Output the [x, y] coordinate of the center of the cell containing the given text.  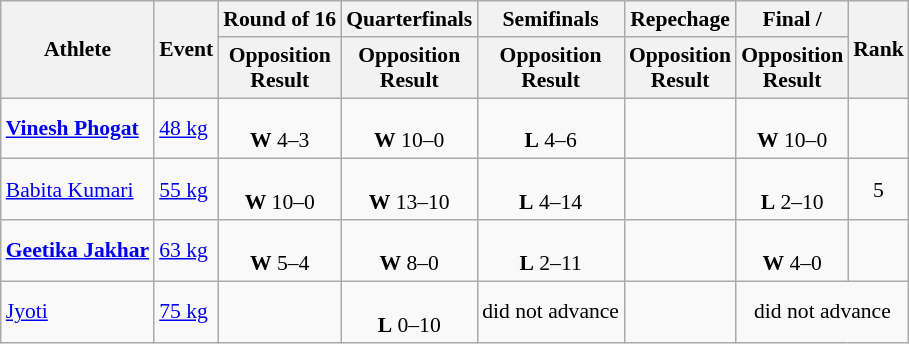
63 kg [186, 250]
L 0–10 [409, 312]
W 5–4 [280, 250]
Event [186, 50]
W 4–3 [280, 128]
5 [878, 190]
Jyoti [78, 312]
W 4–0 [792, 250]
L 4–6 [550, 128]
Repechage [680, 19]
L 2–10 [792, 190]
48 kg [186, 128]
55 kg [186, 190]
Athlete [78, 50]
75 kg [186, 312]
Round of 16 [280, 19]
Rank [878, 50]
Babita Kumari [78, 190]
Quarterfinals [409, 19]
L 2–11 [550, 250]
Vinesh Phogat [78, 128]
Semifinals [550, 19]
Geetika Jakhar [78, 250]
L 4–14 [550, 190]
Final / [792, 19]
W 13–10 [409, 190]
W 8–0 [409, 250]
